Return the (x, y) coordinate for the center point of the cell that contains the specified text.  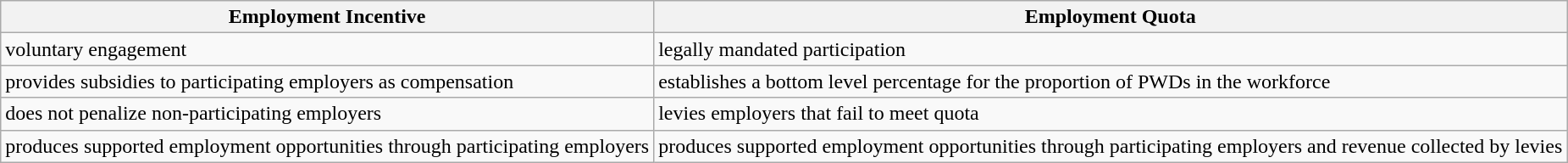
levies employers that fail to meet quota (1111, 114)
voluntary engagement (327, 49)
produces supported employment opportunities through participating employers (327, 146)
produces supported employment opportunities through participating employers and revenue collected by levies (1111, 146)
provides subsidies to participating employers as compensation (327, 81)
establishes a bottom level percentage for the proportion of PWDs in the workforce (1111, 81)
Employment Incentive (327, 17)
does not penalize non-participating employers (327, 114)
Employment Quota (1111, 17)
legally mandated participation (1111, 49)
